Output the (x, y) coordinate of the center of the cell containing the given text.  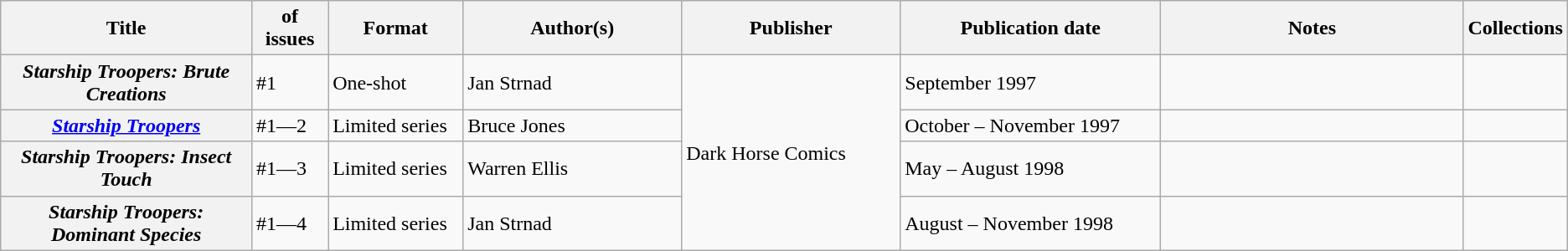
May – August 1998 (1030, 169)
Author(s) (573, 28)
One-shot (395, 82)
Format (395, 28)
September 1997 (1030, 82)
#1—2 (290, 125)
October – November 1997 (1030, 125)
#1 (290, 82)
Dark Horse Comics (791, 152)
Publisher (791, 28)
Publication date (1030, 28)
Bruce Jones (573, 125)
of issues (290, 28)
Title (126, 28)
Starship Troopers: Insect Touch (126, 169)
Starship Troopers: Dominant Species (126, 223)
Collections (1515, 28)
#1—4 (290, 223)
Warren Ellis (573, 169)
August – November 1998 (1030, 223)
Starship Troopers: Brute Creations (126, 82)
Starship Troopers (126, 125)
#1—3 (290, 169)
Notes (1312, 28)
